Capture the cell that displays the provided text and extract its [X, Y] central coordinate. 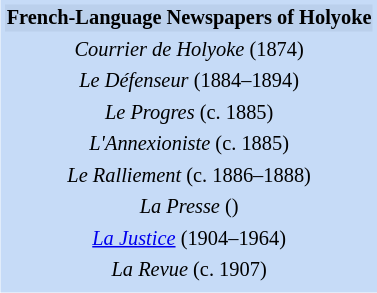
Le Ralliement (c. 1886–1888) [189, 176]
L'Annexioniste (c. 1885) [189, 144]
La Presse () [189, 208]
French-Language Newspapers of Holyoke [189, 18]
Courrier de Holyoke (1874) [189, 50]
Le Progres (c. 1885) [189, 112]
La Justice (1904–1964) [189, 238]
Le Défenseur (1884–1894) [189, 82]
La Revue (c. 1907) [189, 270]
